From the cell containing the given text, extract its center point as [x, y] coordinate. 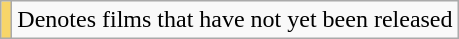
Denotes films that have not yet been released [235, 20]
